From the cell containing the given text, extract its center point as [x, y] coordinate. 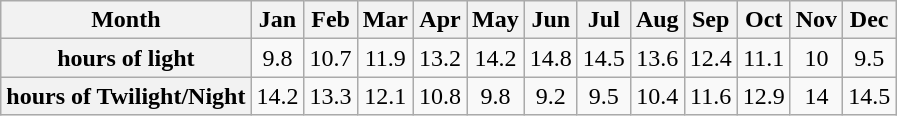
Dec [870, 20]
10 [816, 58]
Jun [550, 20]
12.9 [764, 96]
14 [816, 96]
11.9 [385, 58]
Aug [657, 20]
10.7 [330, 58]
Nov [816, 20]
May [496, 20]
12.4 [710, 58]
13.6 [657, 58]
Feb [330, 20]
10.8 [440, 96]
14.8 [550, 58]
Sep [710, 20]
9.2 [550, 96]
12.1 [385, 96]
10.4 [657, 96]
hours of light [126, 58]
11.1 [764, 58]
Apr [440, 20]
11.6 [710, 96]
hours of Twilight/Night [126, 96]
Oct [764, 20]
13.3 [330, 96]
Jan [278, 20]
Month [126, 20]
Mar [385, 20]
Jul [604, 20]
13.2 [440, 58]
